Scan for the cell matching the given text and deliver its (X, Y) coordinate at center. 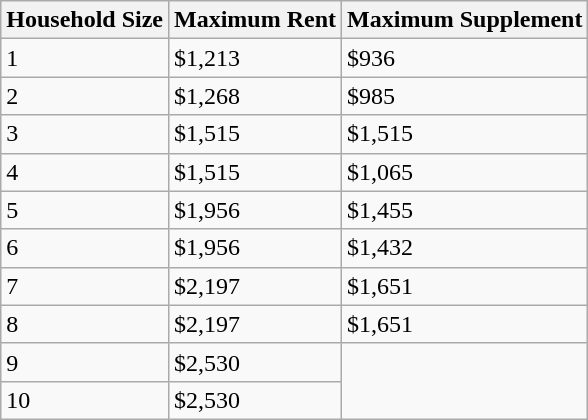
1 (85, 58)
Household Size (85, 20)
Maximum Supplement (465, 20)
8 (85, 324)
$1,432 (465, 248)
4 (85, 172)
5 (85, 210)
Maximum Rent (256, 20)
$1,455 (465, 210)
3 (85, 134)
$1,268 (256, 96)
6 (85, 248)
$985 (465, 96)
7 (85, 286)
2 (85, 96)
$936 (465, 58)
$1,213 (256, 58)
$1,065 (465, 172)
10 (85, 400)
9 (85, 362)
